Return the (x, y) coordinate for the center point of the cell that contains the specified text.  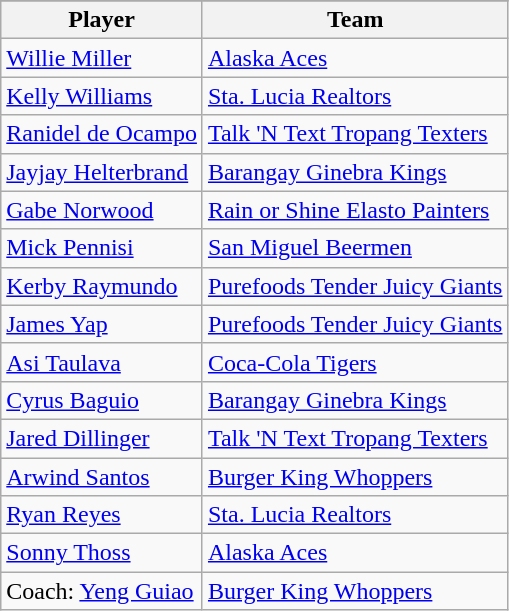
Gabe Norwood (102, 210)
Kerby Raymundo (102, 286)
James Yap (102, 324)
Sonny Thoss (102, 553)
Mick Pennisi (102, 248)
Cyrus Baguio (102, 400)
Kelly Williams (102, 96)
Rain or Shine Elasto Painters (355, 210)
Player (102, 20)
San Miguel Beermen (355, 248)
Ranidel de Ocampo (102, 134)
Coca-Cola Tigers (355, 362)
Willie Miller (102, 58)
Team (355, 20)
Asi Taulava (102, 362)
Jayjay Helterbrand (102, 172)
Arwind Santos (102, 477)
Coach: Yeng Guiao (102, 591)
Jared Dillinger (102, 438)
Ryan Reyes (102, 515)
